Pinpoint the cell where the given text exists, returning its (x, y) midpoint coordinate. 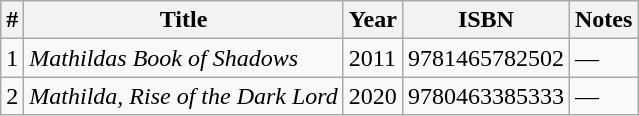
Year (372, 20)
Notes (603, 20)
2 (12, 96)
ISBN (486, 20)
2011 (372, 58)
# (12, 20)
Mathilda, Rise of the Dark Lord (184, 96)
1 (12, 58)
2020 (372, 96)
Title (184, 20)
9781465782502 (486, 58)
9780463385333 (486, 96)
Mathildas Book of Shadows (184, 58)
